For the text-containing cell, return its midpoint in (X, Y) coordinate format. 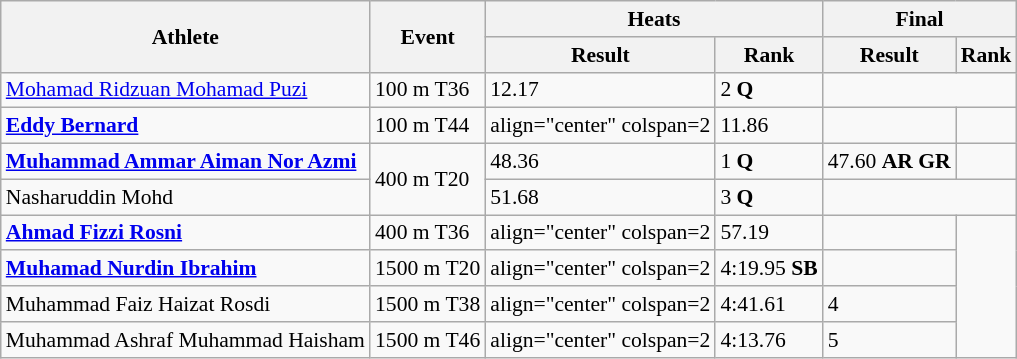
Muhammad Faiz Haizat Rosdi (186, 304)
11.86 (768, 126)
Mohamad Ridzuan Mohamad Puzi (186, 90)
Ahmad Fizzi Rosni (186, 233)
3 Q (768, 197)
400 m T20 (428, 180)
400 m T36 (428, 233)
Muhammad Ashraf Muhammad Haisham (186, 340)
Muhamad Nurdin Ibrahim (186, 269)
12.17 (600, 90)
Event (428, 36)
1500 m T38 (428, 304)
4:19.95 SB (768, 269)
Heats (654, 19)
Nasharuddin Mohd (186, 197)
2 Q (768, 90)
100 m T36 (428, 90)
47.60 AR GR (890, 162)
100 m T44 (428, 126)
1 Q (768, 162)
1500 m T46 (428, 340)
48.36 (600, 162)
51.68 (600, 197)
Final (920, 19)
4:41.61 (768, 304)
Eddy Bernard (186, 126)
4:13.76 (768, 340)
1500 m T20 (428, 269)
Athlete (186, 36)
Muhammad Ammar Aiman Nor Azmi (186, 162)
4 (890, 304)
57.19 (768, 233)
5 (890, 340)
